For the text-containing cell, return its midpoint in (x, y) coordinate format. 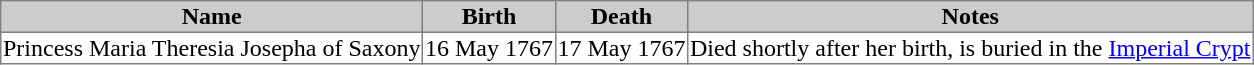
Death (621, 17)
Princess Maria Theresia Josepha of Saxony (212, 48)
16 May 1767 (489, 48)
Birth (489, 17)
17 May 1767 (621, 48)
Notes (970, 17)
Died shortly after her birth, is buried in the Imperial Crypt (970, 48)
Name (212, 17)
